Detect which cell encompasses the target text, then output its [X, Y] center coordinate. 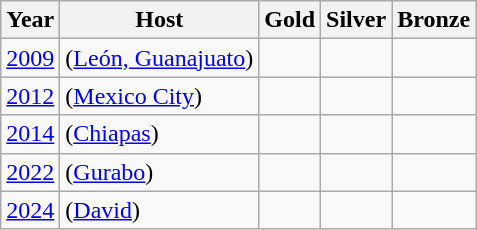
2024 [30, 210]
2014 [30, 134]
2022 [30, 172]
(Mexico City) [160, 96]
(David) [160, 210]
(Gurabo) [160, 172]
Host [160, 20]
(Chiapas) [160, 134]
Year [30, 20]
Bronze [434, 20]
2009 [30, 58]
(León, Guanajuato) [160, 58]
Gold [290, 20]
2012 [30, 96]
Silver [356, 20]
